Scan for the cell matching the given text and deliver its [X, Y] coordinate at center. 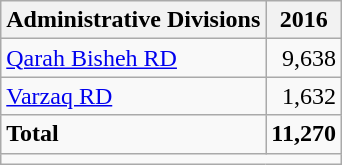
2016 [304, 20]
Qarah Bisheh RD [134, 58]
11,270 [304, 134]
1,632 [304, 96]
Administrative Divisions [134, 20]
Varzaq RD [134, 96]
Total [134, 134]
9,638 [304, 58]
